Provide the [x, y] coordinate of the cell's center where the given text is located.  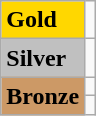
Bronze [43, 96]
Gold [43, 20]
Silver [43, 58]
